Detect which cell encompasses the target text, then output its (x, y) center coordinate. 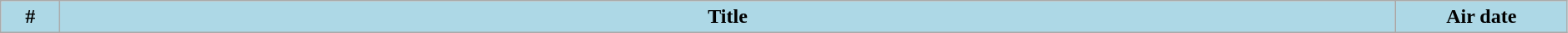
# (30, 17)
Air date (1481, 17)
Title (728, 17)
